Extract the (x, y) coordinate from the center of the cell holding the provided text.  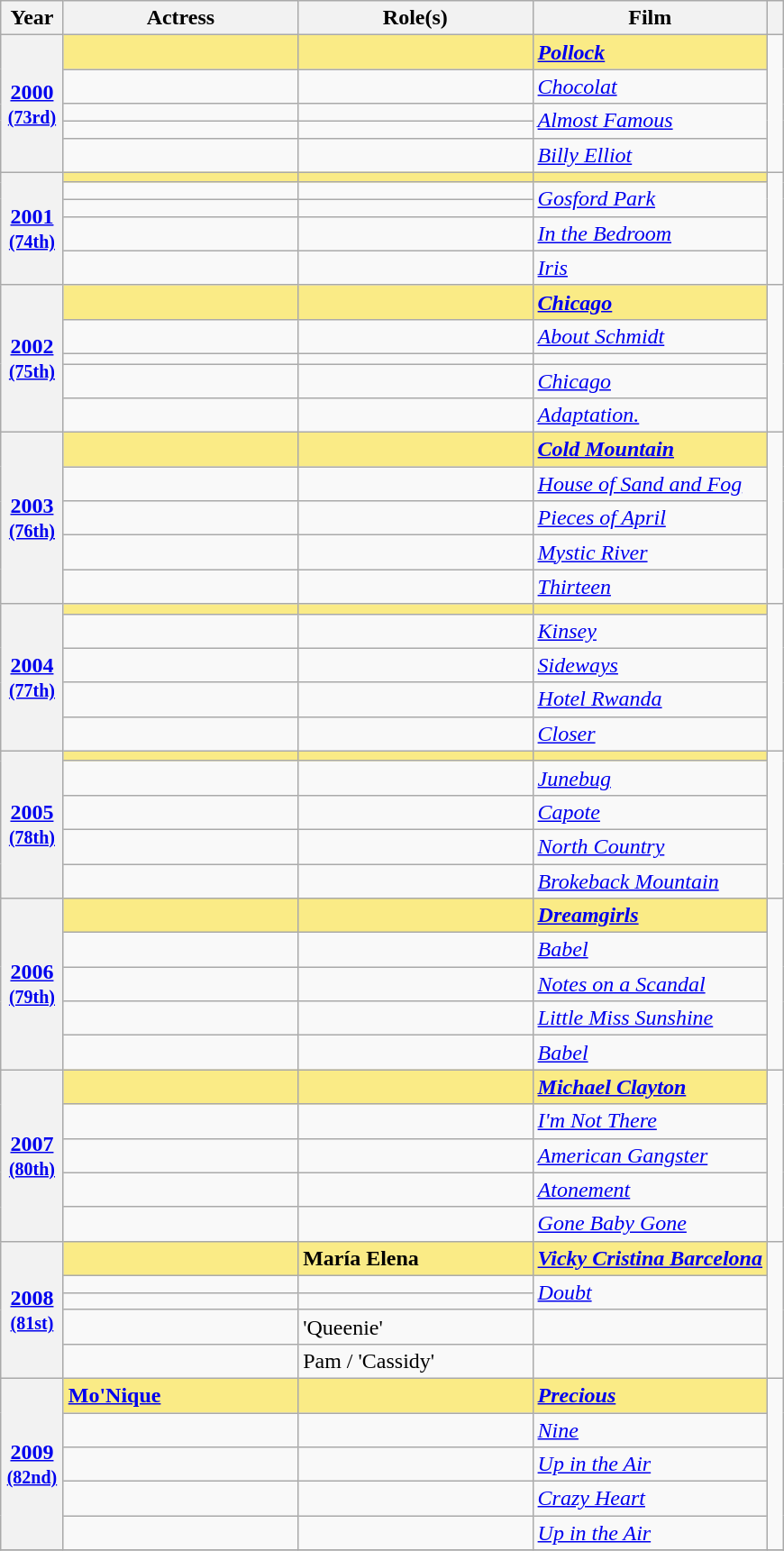
Billy Elliot (650, 155)
Mo'Nique (180, 1395)
2006 (79th) (32, 984)
Sideways (650, 665)
Role(s) (415, 18)
2007 (80th) (32, 1155)
Pam / 'Cassidy' (415, 1361)
Notes on a Scandal (650, 984)
Little Miss Sunshine (650, 1018)
'Queenie' (415, 1327)
In the Bedroom (650, 233)
Dreamgirls (650, 916)
Pollock (650, 52)
2009 (82nd) (32, 1464)
House of Sand and Fog (650, 484)
Cold Mountain (650, 450)
Gone Baby Gone (650, 1224)
Precious (650, 1395)
2003 (76th) (32, 518)
Chocolat (650, 87)
2005 (78th) (32, 824)
Mystic River (650, 552)
American Gangster (650, 1155)
Closer (650, 734)
Kinsey (650, 631)
Year (32, 18)
2008 (81st) (32, 1309)
Junebug (650, 778)
Film (650, 18)
Crazy Heart (650, 1499)
María Elena (415, 1258)
Capote (650, 812)
I'm Not There (650, 1121)
Almost Famous (650, 121)
Gosford Park (650, 199)
Atonement (650, 1190)
2004 (77th) (32, 678)
About Schmidt (650, 336)
North Country (650, 846)
Pieces of April (650, 518)
2002 (75th) (32, 359)
Iris (650, 268)
2000 (73rd) (32, 104)
Hotel Rwanda (650, 699)
Adaptation. (650, 415)
Michael Clayton (650, 1087)
Doubt (650, 1292)
Thirteen (650, 587)
Actress (180, 18)
Brokeback Mountain (650, 880)
Vicky Cristina Barcelona (650, 1258)
Nine (650, 1430)
2001 (74th) (32, 229)
